Capture the cell that displays the provided text and extract its [x, y] central coordinate. 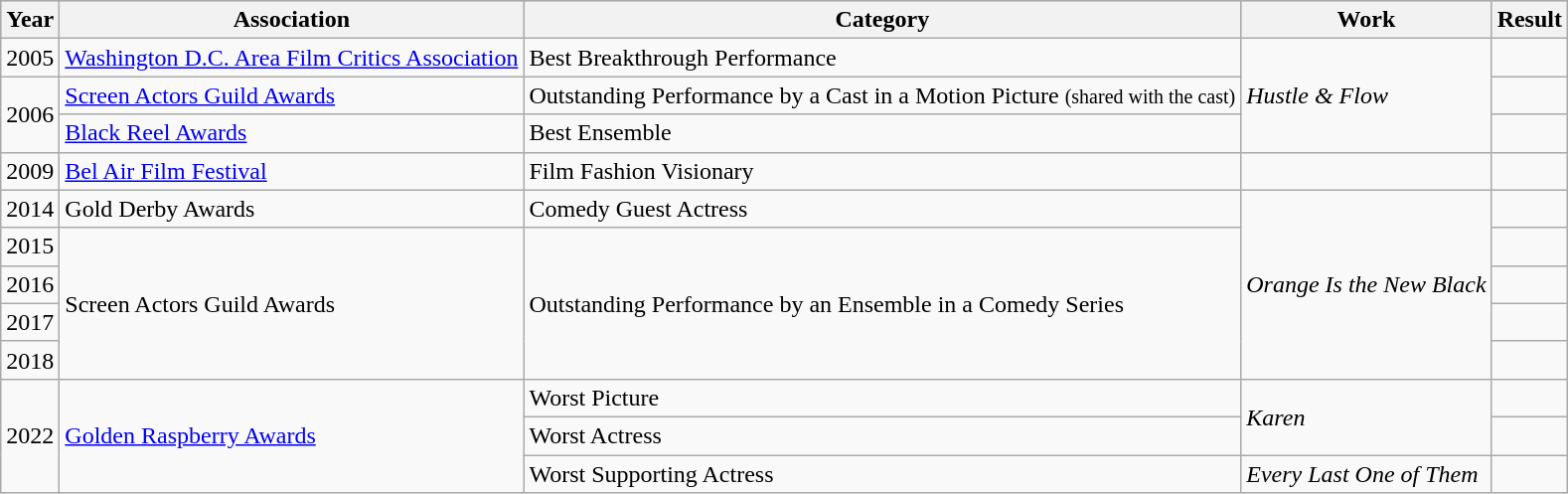
2006 [30, 114]
Best Breakthrough Performance [882, 58]
Association [292, 20]
2016 [30, 284]
Best Ensemble [882, 133]
Worst Picture [882, 398]
2017 [30, 322]
Black Reel Awards [292, 133]
2005 [30, 58]
2014 [30, 209]
Year [30, 20]
Hustle & Flow [1366, 95]
2015 [30, 247]
Film Fashion Visionary [882, 171]
Golden Raspberry Awards [292, 435]
2009 [30, 171]
Category [882, 20]
Bel Air Film Festival [292, 171]
Comedy Guest Actress [882, 209]
Result [1529, 20]
Every Last One of Them [1366, 474]
Gold Derby Awards [292, 209]
Washington D.C. Area Film Critics Association [292, 58]
Worst Supporting Actress [882, 474]
Outstanding Performance by a Cast in a Motion Picture (shared with the cast) [882, 95]
Orange Is the New Black [1366, 284]
2022 [30, 435]
Outstanding Performance by an Ensemble in a Comedy Series [882, 303]
2018 [30, 360]
Work [1366, 20]
Worst Actress [882, 435]
Karen [1366, 416]
